Pinpoint the cell where the given text exists, returning its [x, y] midpoint coordinate. 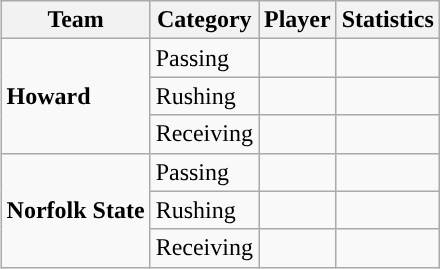
Howard [76, 96]
Team [76, 20]
Category [204, 20]
Player [297, 20]
Norfolk State [76, 210]
Statistics [388, 20]
